Locate the cell with the specified text and output its [x, y] center coordinate. 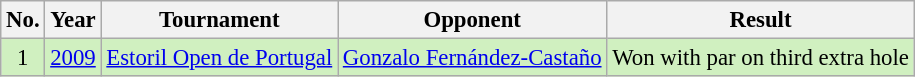
2009 [73, 58]
Estoril Open de Portugal [219, 58]
Year [73, 20]
Opponent [472, 20]
Tournament [219, 20]
No. [23, 20]
Gonzalo Fernández-Castaño [472, 58]
1 [23, 58]
Result [760, 20]
Won with par on third extra hole [760, 58]
